Output the [x, y] coordinate of the center of the cell containing the given text.  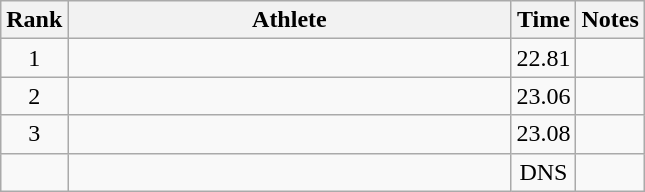
Athlete [290, 20]
23.08 [544, 134]
3 [34, 134]
2 [34, 96]
23.06 [544, 96]
Notes [610, 20]
22.81 [544, 58]
DNS [544, 172]
1 [34, 58]
Rank [34, 20]
Time [544, 20]
